Extract the (X, Y) coordinate from the center of the cell holding the provided text.  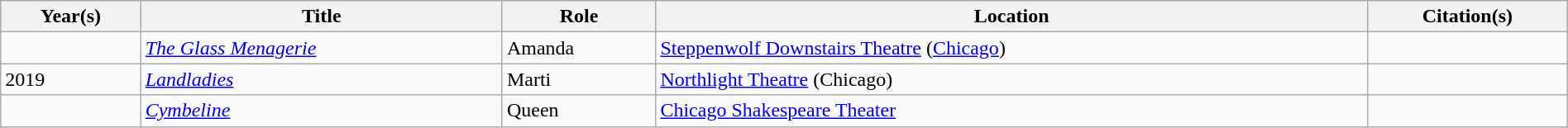
Citation(s) (1467, 17)
Amanda (579, 48)
2019 (71, 79)
Steppenwolf Downstairs Theatre (Chicago) (1012, 48)
Chicago Shakespeare Theater (1012, 111)
Location (1012, 17)
The Glass Menagerie (321, 48)
Year(s) (71, 17)
Title (321, 17)
Landladies (321, 79)
Role (579, 17)
Northlight Theatre (Chicago) (1012, 79)
Queen (579, 111)
Marti (579, 79)
Cymbeline (321, 111)
